Capture the cell that displays the provided text and extract its [x, y] central coordinate. 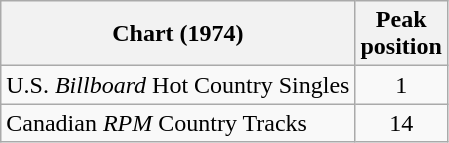
1 [401, 85]
Chart (1974) [178, 34]
U.S. Billboard Hot Country Singles [178, 85]
14 [401, 123]
Canadian RPM Country Tracks [178, 123]
Peakposition [401, 34]
